Return the (x, y) coordinate for the center point of the cell that contains the specified text.  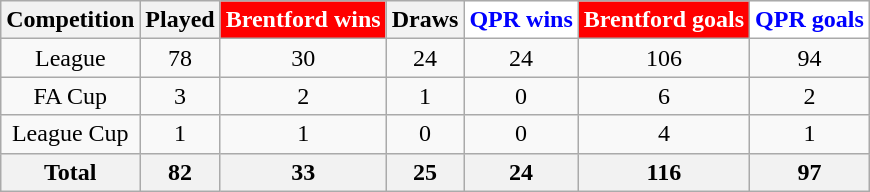
Total (70, 172)
116 (664, 172)
30 (303, 58)
FA Cup (70, 96)
94 (810, 58)
Competition (70, 20)
Brentford goals (664, 20)
League Cup (70, 134)
25 (425, 172)
3 (180, 96)
League (70, 58)
106 (664, 58)
Draws (425, 20)
4 (664, 134)
6 (664, 96)
QPR goals (810, 20)
Brentford wins (303, 20)
Played (180, 20)
33 (303, 172)
78 (180, 58)
QPR wins (521, 20)
97 (810, 172)
82 (180, 172)
